Provide the (x, y) coordinate of the cell's center where the given text is located.  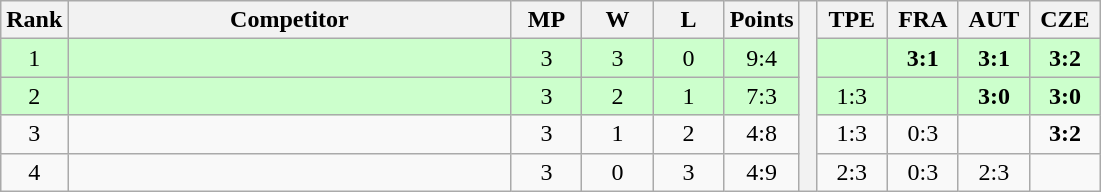
Competitor (290, 20)
FRA (922, 20)
4 (34, 172)
W (618, 20)
4:9 (762, 172)
L (688, 20)
Points (762, 20)
CZE (1064, 20)
9:4 (762, 58)
MP (546, 20)
Rank (34, 20)
AUT (994, 20)
7:3 (762, 96)
TPE (852, 20)
4:8 (762, 134)
